Find where the given text appears and provide that cell's center as [x, y] coordinate. 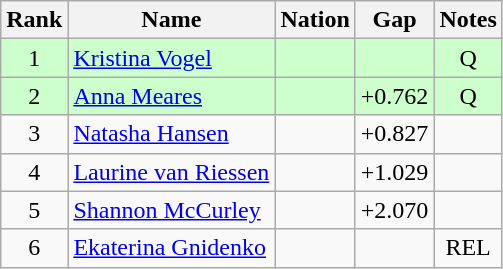
Rank [34, 20]
Laurine van Riessen [172, 172]
3 [34, 134]
1 [34, 58]
Ekaterina Gnidenko [172, 248]
5 [34, 210]
Gap [394, 20]
+2.070 [394, 210]
4 [34, 172]
Nation [315, 20]
+0.827 [394, 134]
+1.029 [394, 172]
REL [468, 248]
2 [34, 96]
Kristina Vogel [172, 58]
Notes [468, 20]
+0.762 [394, 96]
Name [172, 20]
Anna Meares [172, 96]
Natasha Hansen [172, 134]
Shannon McCurley [172, 210]
6 [34, 248]
